From the cell containing the given text, extract its center point as (X, Y) coordinate. 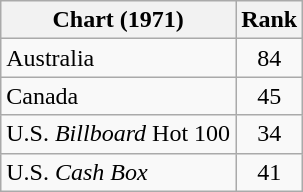
Canada (118, 96)
Chart (1971) (118, 20)
Rank (270, 20)
45 (270, 96)
34 (270, 134)
84 (270, 58)
U.S. Billboard Hot 100 (118, 134)
U.S. Cash Box (118, 172)
41 (270, 172)
Australia (118, 58)
